Return the (X, Y) coordinate for the center point of the cell that contains the specified text.  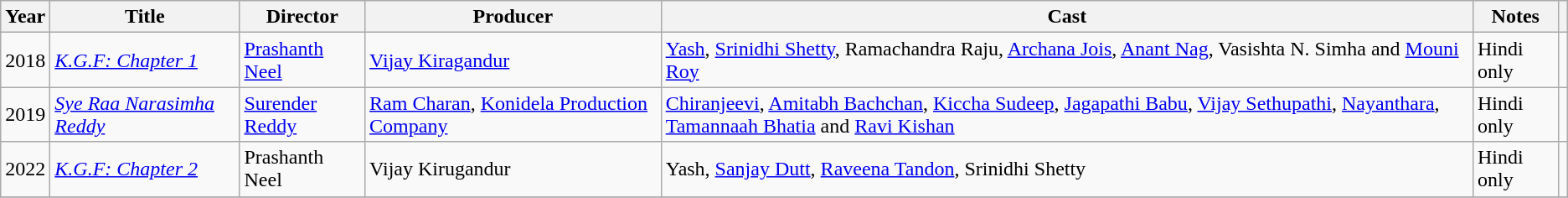
Yash, Srinidhi Shetty, Ramachandra Raju, Archana Jois, Anant Nag, Vasishta N. Simha and Mouni Roy (1067, 60)
Sye Raa Narasimha Reddy (145, 114)
Vijay Kiragandur (513, 60)
Year (25, 17)
Yash, Sanjay Dutt, Raveena Tandon, Srinidhi Shetty (1067, 169)
Cast (1067, 17)
Surender Reddy (302, 114)
2018 (25, 60)
Vijay Kirugandur (513, 169)
2019 (25, 114)
Ram Charan, Konidela Production Company (513, 114)
Chiranjeevi, Amitabh Bachchan, Kiccha Sudeep, Jagapathi Babu, Vijay Sethupathi, Nayanthara, Tamannaah Bhatia and Ravi Kishan (1067, 114)
Producer (513, 17)
K.G.F: Chapter 2 (145, 169)
K.G.F: Chapter 1 (145, 60)
2022 (25, 169)
Title (145, 17)
Director (302, 17)
Notes (1515, 17)
